Scan for the cell matching the given text and deliver its (x, y) coordinate at center. 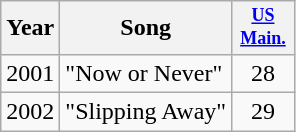
29 (264, 111)
USMain. (264, 28)
Year (30, 28)
"Now or Never" (146, 73)
Song (146, 28)
"Slipping Away" (146, 111)
28 (264, 73)
2002 (30, 111)
2001 (30, 73)
